For the text-containing cell, return its midpoint in (x, y) coordinate format. 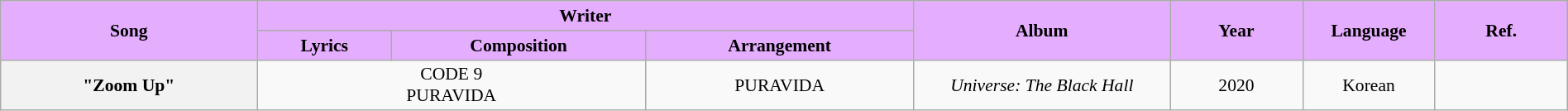
Ref. (1501, 30)
Writer (586, 16)
Lyrics (324, 45)
2020 (1236, 84)
Universe: The Black Hall (1042, 84)
Arrangement (780, 45)
Language (1369, 30)
Song (129, 30)
PURAVIDA (780, 84)
Composition (519, 45)
Korean (1369, 84)
Year (1236, 30)
"Zoom Up" (129, 84)
Album (1042, 30)
CODE 9PURAVIDA (452, 84)
